From the cell containing the given text, extract its center point as (x, y) coordinate. 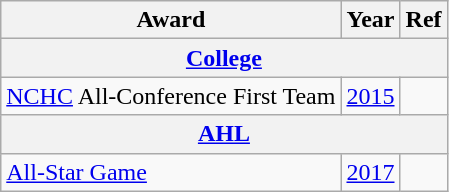
2015 (370, 96)
NCHC All-Conference First Team (171, 96)
2017 (370, 172)
Award (171, 20)
Year (370, 20)
All-Star Game (171, 172)
AHL (224, 134)
Ref (424, 20)
College (224, 58)
